Pinpoint the cell where the given text exists, returning its [X, Y] midpoint coordinate. 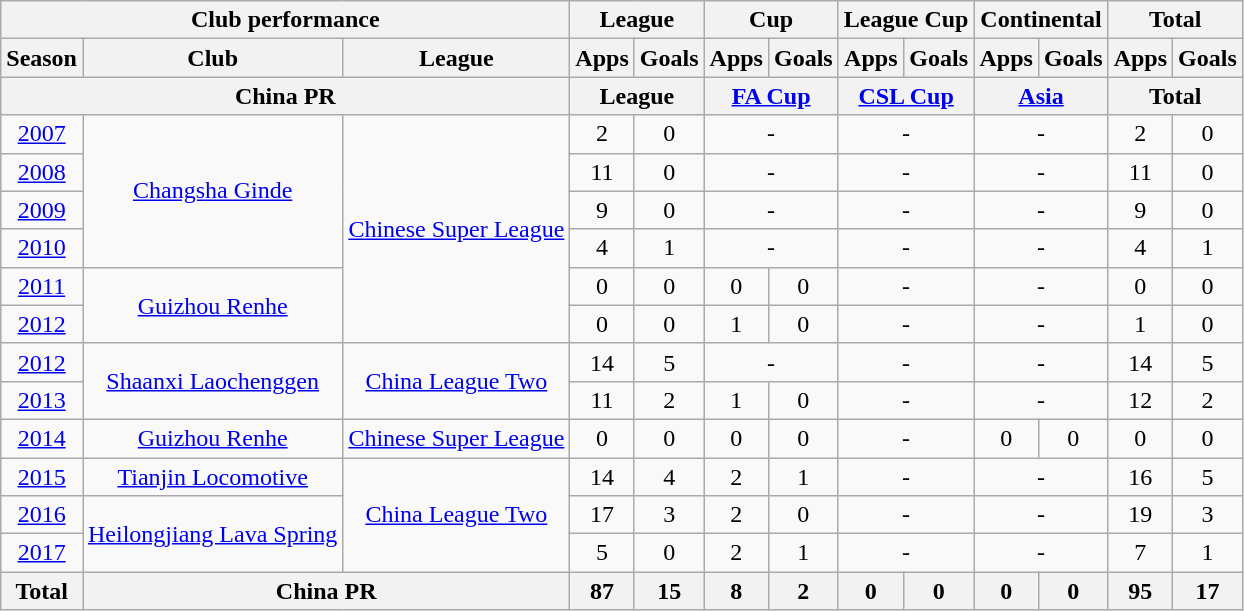
7 [1140, 553]
Continental [1041, 20]
16 [1140, 477]
Club performance [286, 20]
Club [212, 58]
2010 [42, 248]
CSL Cup [906, 96]
19 [1140, 515]
Heilongjiang Lava Spring [212, 534]
Shaanxi Laochenggen [212, 381]
FA Cup [771, 96]
2008 [42, 172]
95 [1140, 591]
2015 [42, 477]
2013 [42, 400]
2017 [42, 553]
Season [42, 58]
12 [1140, 400]
Cup [771, 20]
8 [736, 591]
2016 [42, 515]
87 [602, 591]
League Cup [906, 20]
2007 [42, 134]
2009 [42, 210]
Tianjin Locomotive [212, 477]
2011 [42, 286]
Changsha Ginde [212, 191]
2014 [42, 438]
Asia [1041, 96]
15 [669, 591]
